Provide the [x, y] coordinate of the cell's center where the given text is located.  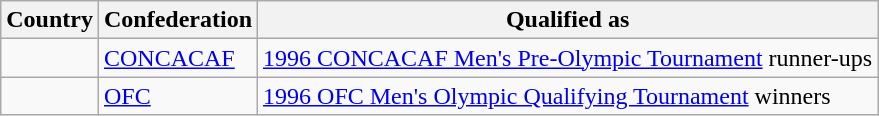
Confederation [178, 20]
OFC [178, 96]
CONCACAF [178, 58]
Country [50, 20]
1996 OFC Men's Olympic Qualifying Tournament winners [568, 96]
1996 CONCACAF Men's Pre-Olympic Tournament runner-ups [568, 58]
Qualified as [568, 20]
